Locate the cell with the specified text and output its [X, Y] center coordinate. 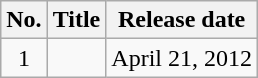
No. [24, 20]
Title [76, 20]
April 21, 2012 [182, 58]
1 [24, 58]
Release date [182, 20]
